Determine the (X, Y) coordinate at the center of the cell enclosing the given text.  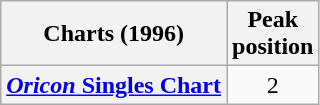
Charts (1996) (114, 34)
2 (273, 85)
Oricon Singles Chart (114, 85)
Peakposition (273, 34)
